Return (x, y) of the center of cell containing provided text 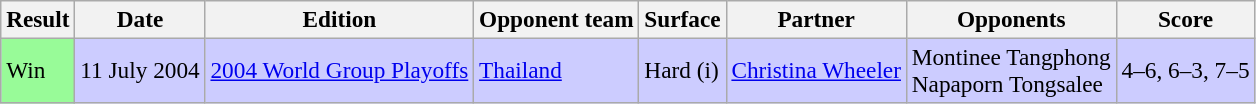
11 July 2004 (140, 70)
Win (38, 70)
Partner (816, 19)
Result (38, 19)
Christina Wheeler (816, 70)
Edition (340, 19)
Montinee Tangphong Napaporn Tongsalee (1011, 70)
Opponents (1011, 19)
Opponent team (556, 19)
Thailand (556, 70)
Date (140, 19)
Score (1186, 19)
Surface (682, 19)
Hard (i) (682, 70)
2004 World Group Playoffs (340, 70)
4–6, 6–3, 7–5 (1186, 70)
